Locate the cell with the specified text and output its (X, Y) center coordinate. 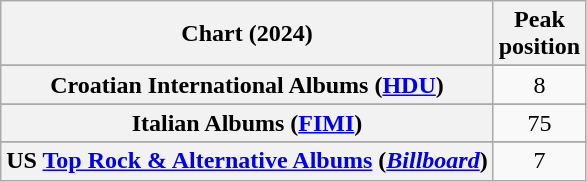
Croatian International Albums (HDU) (247, 85)
Italian Albums (FIMI) (247, 123)
75 (539, 123)
7 (539, 161)
8 (539, 85)
US Top Rock & Alternative Albums (Billboard) (247, 161)
Peakposition (539, 34)
Chart (2024) (247, 34)
